From the cell containing the given text, extract its center point as [x, y] coordinate. 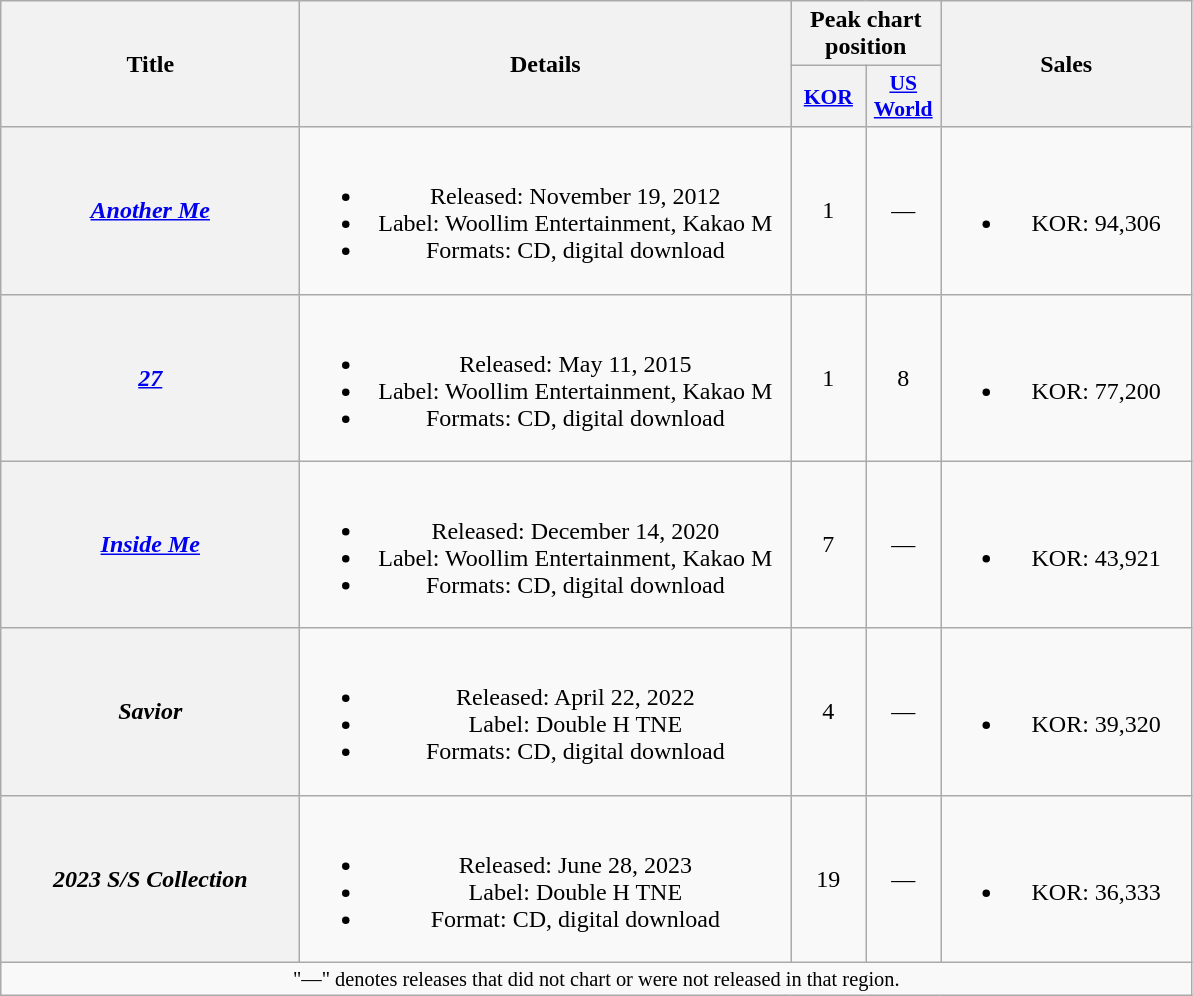
27 [150, 378]
KOR: 43,921 [1066, 544]
8 [904, 378]
KOR: 94,306 [1066, 210]
"—" denotes releases that did not chart or were not released in that region. [596, 979]
Released: November 19, 2012Label: Woollim Entertainment, Kakao MFormats: CD, digital download [546, 210]
KOR: 77,200 [1066, 378]
Peak chart position [866, 34]
Released: May 11, 2015Label: Woollim Entertainment, Kakao MFormats: CD, digital download [546, 378]
7 [828, 544]
KOR [828, 96]
Inside Me [150, 544]
Another Me [150, 210]
Released: April 22, 2022Label: Double H TNEFormats: CD, digital download [546, 712]
4 [828, 712]
US World [904, 96]
KOR: 36,333 [1066, 878]
Released: June 28, 2023Label: Double H TNEFormat: CD, digital download [546, 878]
2023 S/S Collection [150, 878]
19 [828, 878]
Title [150, 64]
Sales [1066, 64]
Savior [150, 712]
Released: December 14, 2020Label: Woollim Entertainment, Kakao MFormats: CD, digital download [546, 544]
KOR: 39,320 [1066, 712]
Details [546, 64]
